Determine the (x, y) coordinate at the center of the cell enclosing the given text.  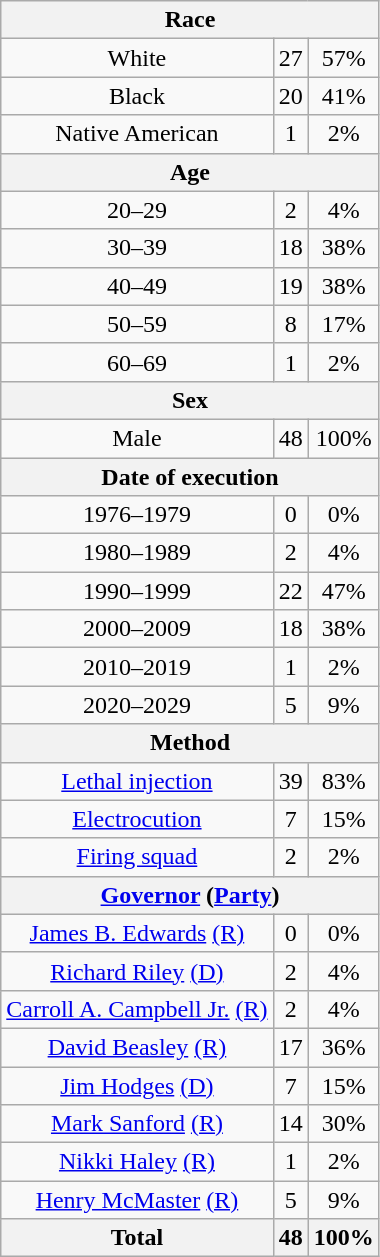
1976–1979 (137, 515)
36% (344, 1047)
Native American (137, 134)
Richard Riley (D) (137, 971)
Method (190, 743)
20 (290, 96)
22 (290, 591)
Male (137, 438)
Sex (190, 400)
Henry McMaster (R) (137, 1200)
Firing squad (137, 857)
Electrocution (137, 819)
17 (290, 1047)
Black (137, 96)
14 (290, 1124)
47% (344, 591)
39 (290, 781)
83% (344, 781)
Race (190, 20)
Total (137, 1238)
2010–2019 (137, 667)
19 (290, 286)
41% (344, 96)
Date of execution (190, 477)
40–49 (137, 286)
2020–2029 (137, 705)
30% (344, 1124)
50–59 (137, 324)
57% (344, 58)
1990–1999 (137, 591)
27 (290, 58)
Age (190, 172)
Carroll A. Campbell Jr. (R) (137, 1009)
8 (290, 324)
Lethal injection (137, 781)
Jim Hodges (D) (137, 1085)
17% (344, 324)
2000–2009 (137, 629)
1980–1989 (137, 553)
White (137, 58)
Nikki Haley (R) (137, 1162)
David Beasley (R) (137, 1047)
20–29 (137, 210)
60–69 (137, 362)
Governor (Party) (190, 895)
30–39 (137, 248)
Mark Sanford (R) (137, 1124)
James B. Edwards (R) (137, 933)
